Search for the cell housing the specified text and yield its (x, y) center coordinate. 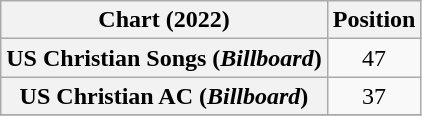
US Christian Songs (Billboard) (164, 58)
37 (374, 96)
Chart (2022) (164, 20)
47 (374, 58)
Position (374, 20)
US Christian AC (Billboard) (164, 96)
